Determine the [x, y] coordinate at the center of the cell enclosing the given text.  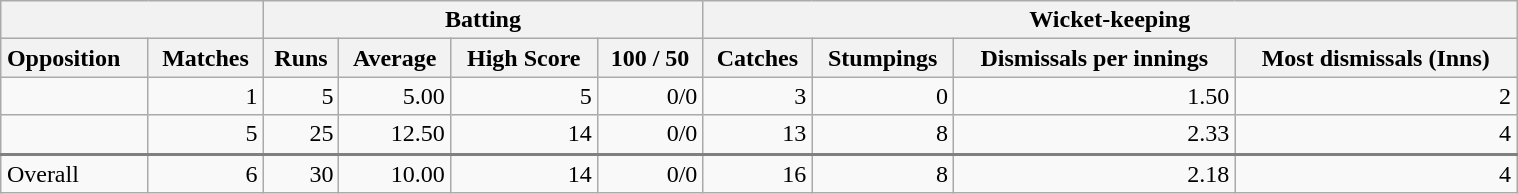
16 [758, 174]
Dismissals per innings [1094, 58]
Matches [206, 58]
Wicket-keeping [1110, 20]
13 [758, 134]
30 [301, 174]
5.00 [394, 96]
Opposition [74, 58]
Stumpings [883, 58]
Most dismissals (Inns) [1376, 58]
3 [758, 96]
Batting [483, 20]
Average [394, 58]
10.00 [394, 174]
2.33 [1094, 134]
Runs [301, 58]
Overall [74, 174]
2.18 [1094, 174]
6 [206, 174]
12.50 [394, 134]
1 [206, 96]
Catches [758, 58]
100 / 50 [650, 58]
1.50 [1094, 96]
High Score [524, 58]
2 [1376, 96]
25 [301, 134]
0 [883, 96]
